Search for the cell housing the specified text and yield its (x, y) center coordinate. 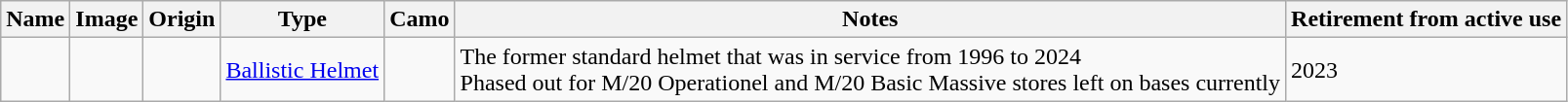
2023 (1427, 70)
Image (107, 19)
The former standard helmet that was in service from 1996 to 2024Phased out for M/20 Operationel and M/20 Basic Massive stores left on bases currently (870, 70)
Ballistic Helmet (302, 70)
Origin (181, 19)
Type (302, 19)
Camo (420, 19)
Name (35, 19)
Retirement from active use (1427, 19)
Notes (870, 19)
